Return the (x, y) coordinate for the center point of the cell that contains the specified text.  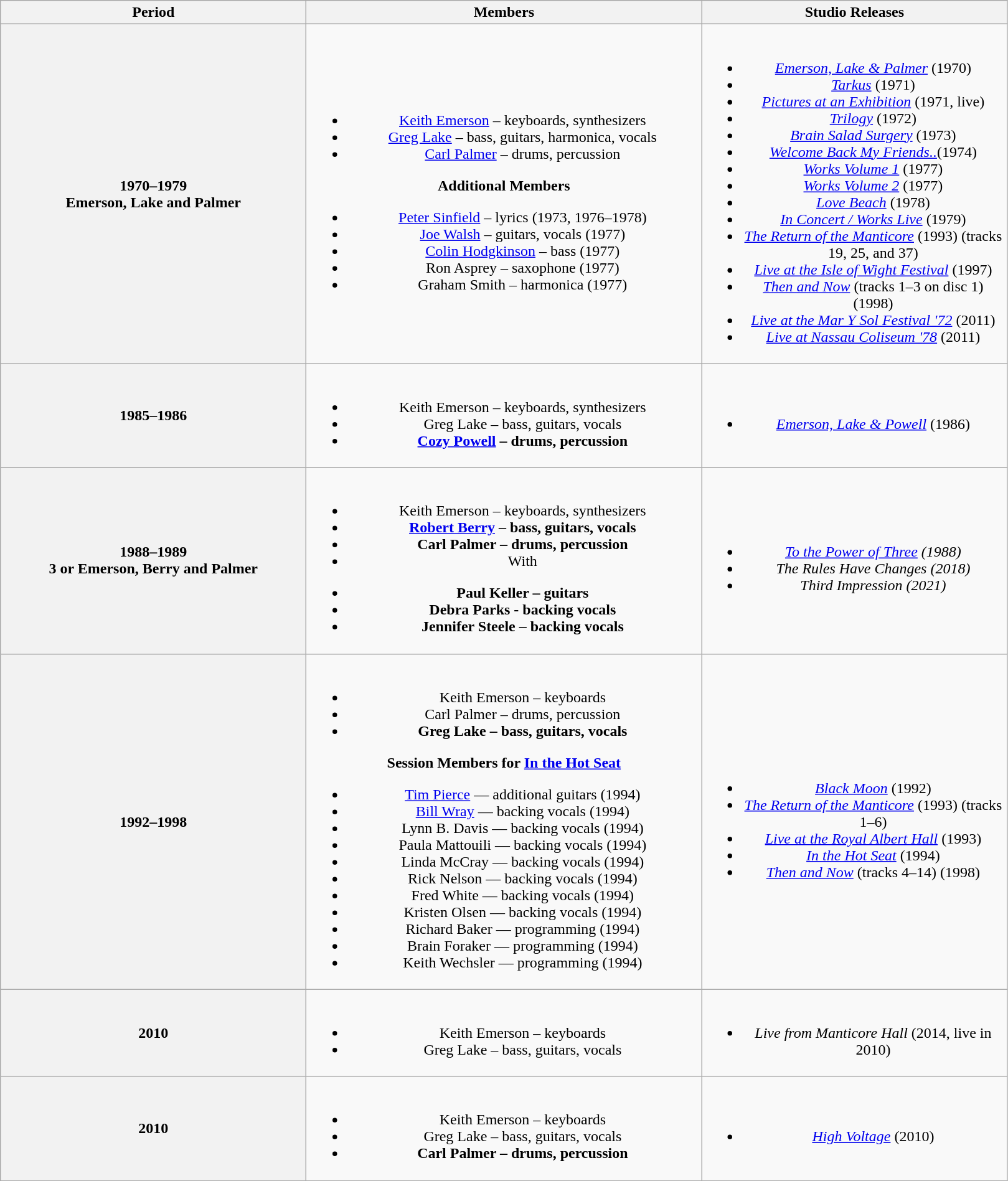
1992–1998 (153, 822)
1988–19893 or Emerson, Berry and Palmer (153, 560)
High Voltage (2010) (854, 1128)
Members (504, 12)
Keith Emerson – keyboards, synthesizersGreg Lake – bass, guitars, vocalsCozy Powell – drums, percussion (504, 416)
Live from Manticore Hall (2014, live in 2010) (854, 1033)
To the Power of Three (1988)The Rules Have Changes (2018)Third Impression (2021) (854, 560)
Emerson, Lake & Powell (1986) (854, 416)
1985–1986 (153, 416)
Studio Releases (854, 12)
Keith Emerson – keyboardsGreg Lake – bass, guitars, vocalsCarl Palmer – drums, percussion (504, 1128)
1970–1979Emerson, Lake and Palmer (153, 194)
Keith Emerson – keyboardsGreg Lake – bass, guitars, vocals (504, 1033)
Period (153, 12)
